Locate the cell with the specified text and output its (x, y) center coordinate. 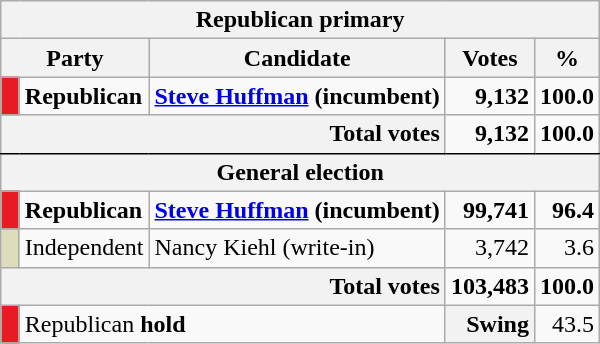
% (566, 58)
Party (75, 58)
Nancy Kiehl (write-in) (297, 248)
43.5 (566, 324)
Republican primary (300, 20)
Independent (84, 248)
Candidate (297, 58)
3.6 (566, 248)
3,742 (490, 248)
Votes (490, 58)
99,741 (490, 210)
96.4 (566, 210)
Swing (490, 324)
General election (300, 172)
103,483 (490, 286)
Republican hold (232, 324)
